For the text-containing cell, return its midpoint in [X, Y] coordinate format. 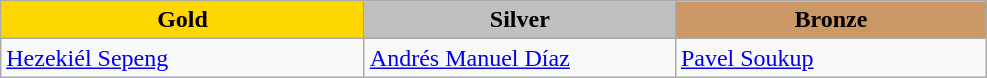
Bronze [830, 20]
Andrés Manuel Díaz [520, 58]
Silver [520, 20]
Gold [183, 20]
Hezekiél Sepeng [183, 58]
Pavel Soukup [830, 58]
